Output the (X, Y) coordinate of the center of the cell containing the given text.  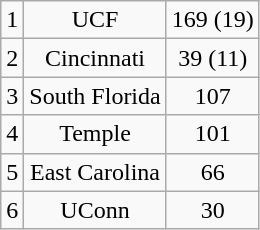
1 (12, 20)
Temple (95, 134)
169 (19) (212, 20)
6 (12, 210)
Cincinnati (95, 58)
South Florida (95, 96)
66 (212, 172)
East Carolina (95, 172)
39 (11) (212, 58)
101 (212, 134)
UCF (95, 20)
2 (12, 58)
4 (12, 134)
5 (12, 172)
UConn (95, 210)
30 (212, 210)
107 (212, 96)
3 (12, 96)
